Capture the cell that displays the provided text and extract its [X, Y] central coordinate. 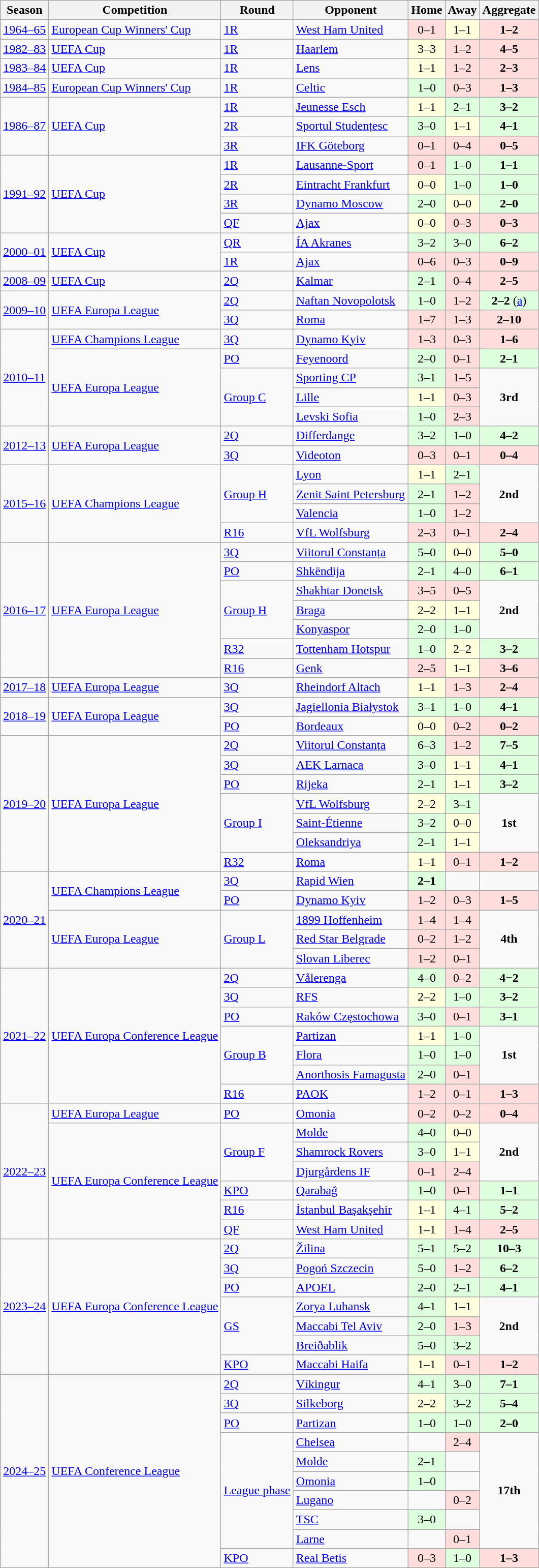
Maccabi Haifa [351, 1365]
Group I [257, 823]
Kalmar [351, 281]
2015–16 [24, 503]
Rijeka [351, 784]
Shakhtar Donetsk [351, 591]
Away [462, 10]
GS [257, 1326]
Jagiellonia Białystok [351, 707]
Saint-Étienne [351, 823]
Group F [257, 1152]
Naftan Novopolotsk [351, 300]
APOEL [351, 1287]
2012–13 [24, 445]
Lyon [351, 474]
2–2 (a) [509, 300]
Red Star Belgrade [351, 939]
5–1 [427, 1249]
1983–84 [24, 68]
Anorthosis Famagusta [351, 1074]
Larne [351, 1539]
2017–18 [24, 687]
Silkeborg [351, 1403]
1982–83 [24, 49]
Eintracht Frankfurt [351, 184]
2024–25 [24, 1471]
Group L [257, 939]
0–6 [427, 262]
Flora [351, 1055]
Competition [135, 10]
Group C [257, 397]
UEFA Conference League [135, 1471]
Rapid Wien [351, 881]
Shamrock Rovers [351, 1152]
League phase [257, 1490]
6–3 [427, 745]
2022–23 [24, 1171]
Jeunesse Esch [351, 107]
2021–22 [24, 1036]
2009–10 [24, 310]
Chelsea [351, 1442]
Celtic [351, 87]
QR [257, 243]
Zenit Saint Petersburg [351, 494]
Lausanne-Sport [351, 165]
Haarlem [351, 49]
Slovan Liberec [351, 958]
Lille [351, 397]
Lugano [351, 1500]
1991–92 [24, 194]
Home [427, 10]
1–6 [509, 339]
Tottenham Hotspur [351, 649]
4th [509, 939]
3–3 [427, 49]
IFK Göteborg [351, 145]
Djurgårdens IF [351, 1171]
Round [257, 10]
1964–65 [24, 29]
2008–09 [24, 281]
Differdange [351, 436]
17th [509, 1490]
Levski Sofia [351, 416]
Rheindorf Altach [351, 687]
RFS [351, 997]
10–3 [509, 1249]
Braga [351, 610]
3–6 [509, 668]
7–5 [509, 745]
Genk [351, 668]
Raków Częstochowa [351, 1016]
7–1 [509, 1384]
1986–87 [24, 126]
1899 Hoffenheim [351, 920]
PAOK [351, 1094]
3–5 [427, 591]
Qarabağ [351, 1191]
4–2 [509, 436]
Vålerenga [351, 978]
1–7 [427, 320]
Sportul Studențesc [351, 126]
Shkëndija [351, 571]
Pogoń Szczecin [351, 1268]
Group B [257, 1055]
2000–01 [24, 252]
2023–24 [24, 1307]
3rd [509, 397]
4–5 [509, 49]
Víkingur [351, 1384]
Dynamo Moscow [351, 203]
Oleksandriya [351, 842]
4−2 [509, 978]
Season [24, 10]
Bordeaux [351, 726]
İstanbul Başakşehir [351, 1210]
2–10 [509, 320]
TSC [351, 1520]
2018–19 [24, 716]
Konyaspor [351, 629]
Žilina [351, 1249]
Zorya Luhansk [351, 1307]
2019–20 [24, 803]
5–4 [509, 1403]
2010–11 [24, 378]
1984–85 [24, 87]
Maccabi Tel Aviv [351, 1326]
AEK Larnaca [351, 765]
2020–21 [24, 920]
Breiðablik [351, 1345]
Sporting CP [351, 378]
Opponent [351, 10]
ÍA Akranes [351, 243]
6–1 [509, 571]
2016–17 [24, 610]
Real Betis [351, 1558]
Aggregate [509, 10]
Lens [351, 68]
Videoton [351, 455]
0–9 [509, 262]
Valencia [351, 513]
Feyenoord [351, 358]
